Locate the cell with the specified text and output its [x, y] center coordinate. 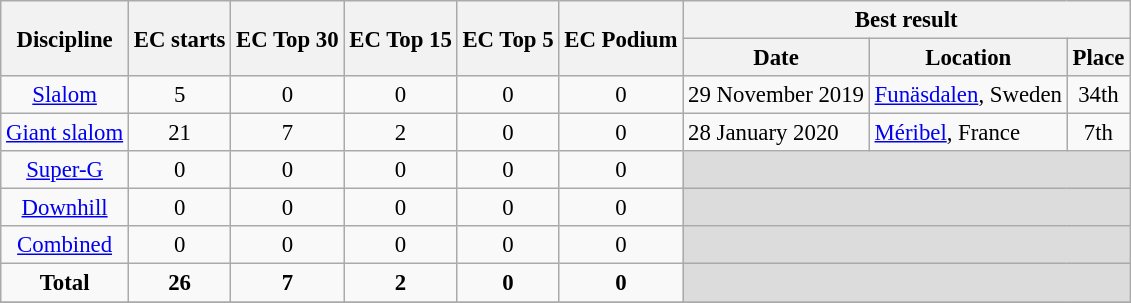
Combined [65, 245]
5 [179, 95]
EC starts [179, 38]
7th [1098, 133]
EC Top 15 [400, 38]
Giant slalom [65, 133]
29 November 2019 [776, 95]
26 [179, 283]
Best result [906, 20]
Location [968, 58]
34th [1098, 95]
Total [65, 283]
EC Top 30 [288, 38]
EC Podium [621, 38]
Méribel, France [968, 133]
Super-G [65, 170]
Funäsdalen, Sweden [968, 95]
Place [1098, 58]
Date [776, 58]
21 [179, 133]
Slalom [65, 95]
Downhill [65, 208]
EC Top 5 [508, 38]
28 January 2020 [776, 133]
Discipline [65, 38]
